Scan for the cell matching the given text and deliver its [X, Y] coordinate at center. 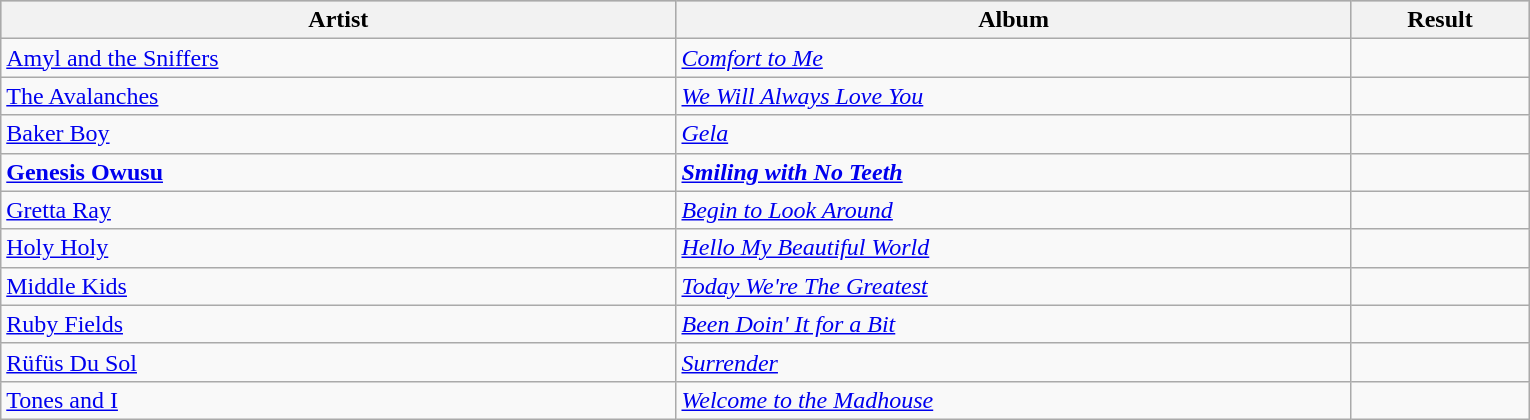
Gela [1014, 134]
Rüfüs Du Sol [338, 362]
Comfort to Me [1014, 58]
Hello My Beautiful World [1014, 248]
Begin to Look Around [1014, 210]
Middle Kids [338, 286]
Artist [338, 20]
The Avalanches [338, 96]
Tones and I [338, 400]
Smiling with No Teeth [1014, 172]
Result [1440, 20]
Album [1014, 20]
Welcome to the Madhouse [1014, 400]
Surrender [1014, 362]
We Will Always Love You [1014, 96]
Holy Holy [338, 248]
Today We're The Greatest [1014, 286]
Gretta Ray [338, 210]
Ruby Fields [338, 324]
Been Doin' It for a Bit [1014, 324]
Baker Boy [338, 134]
Genesis Owusu [338, 172]
Amyl and the Sniffers [338, 58]
